Detect which cell encompasses the target text, then output its (x, y) center coordinate. 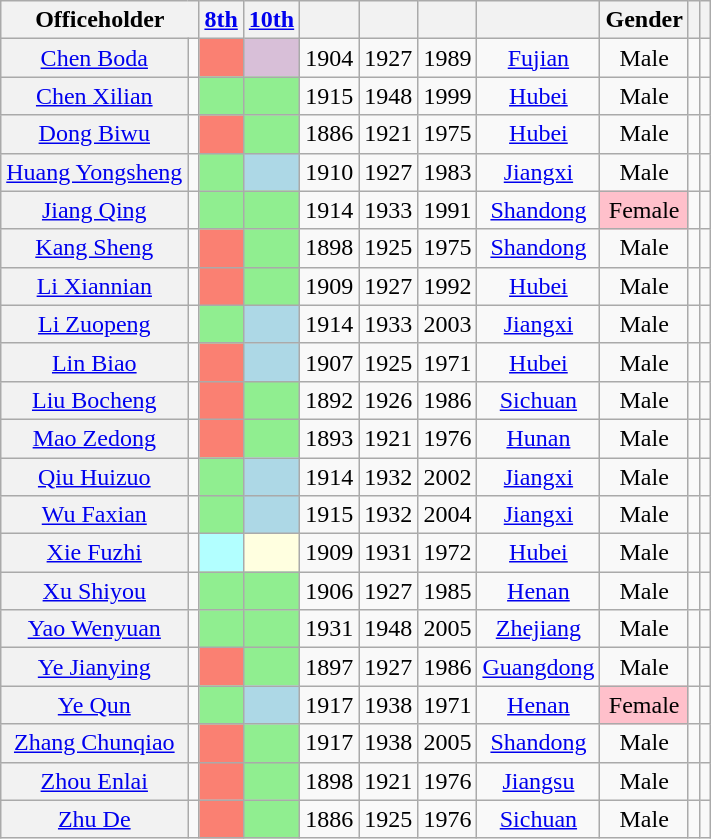
Mao Zedong (94, 438)
1904 (330, 58)
Zhu De (94, 819)
1992 (448, 286)
1983 (448, 172)
Jiang Qing (94, 210)
Hunan (538, 438)
Zhang Chunqiao (94, 743)
1893 (330, 438)
1892 (330, 400)
Ye Qun (94, 705)
Fujian (538, 58)
Liu Bocheng (94, 400)
1991 (448, 210)
Chen Boda (94, 58)
1989 (448, 58)
Gender (644, 20)
1907 (330, 362)
1972 (448, 553)
1897 (330, 667)
Officeholder (100, 20)
1906 (330, 591)
Lin Biao (94, 362)
Qiu Huizuo (94, 477)
Dong Biwu (94, 134)
1910 (330, 172)
10th (271, 20)
2003 (448, 324)
Zhou Enlai (94, 781)
Jiangsu (538, 781)
Huang Yongsheng (94, 172)
2004 (448, 515)
2002 (448, 477)
1999 (448, 96)
Wu Faxian (94, 515)
Kang Sheng (94, 248)
Li Zuopeng (94, 324)
1926 (388, 400)
Xie Fuzhi (94, 553)
Zhejiang (538, 629)
Xu Shiyou (94, 591)
Chen Xilian (94, 96)
Guangdong (538, 667)
1985 (448, 591)
Ye Jianying (94, 667)
8th (221, 20)
Li Xiannian (94, 286)
Yao Wenyuan (94, 629)
